Return [x, y] of the center of cell containing provided text 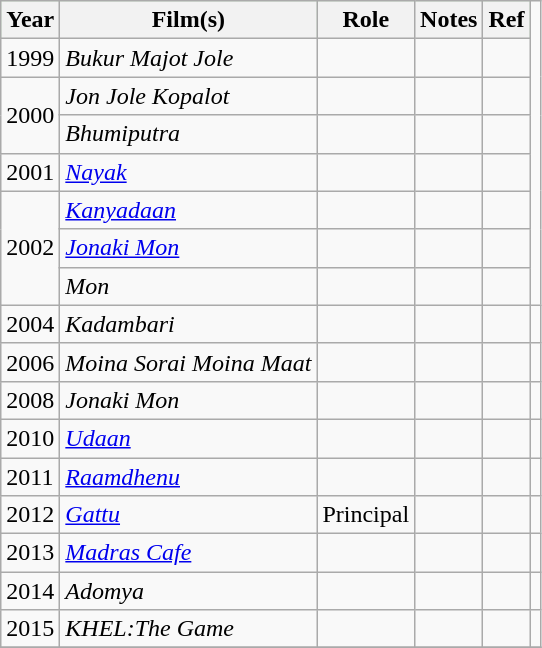
Gattu [188, 515]
2010 [30, 438]
Bhumiputra [188, 134]
Raamdhenu [188, 477]
2012 [30, 515]
1999 [30, 58]
Year [30, 20]
2014 [30, 591]
2011 [30, 477]
2004 [30, 324]
Adomya [188, 591]
2002 [30, 248]
Moina Sorai Moina Maat [188, 362]
2006 [30, 362]
2013 [30, 553]
Kanyadaan [188, 210]
2000 [30, 115]
2001 [30, 172]
Notes [449, 20]
Madras Cafe [188, 553]
KHEL:The Game [188, 629]
Bukur Majot Jole [188, 58]
Jon Jole Kopalot [188, 96]
Mon [188, 286]
Ref [506, 20]
Kadambari [188, 324]
2015 [30, 629]
Principal [366, 515]
2008 [30, 400]
Udaan [188, 438]
Film(s) [188, 20]
Role [366, 20]
Nayak [188, 172]
